Return (X, Y) of the center of cell containing provided text 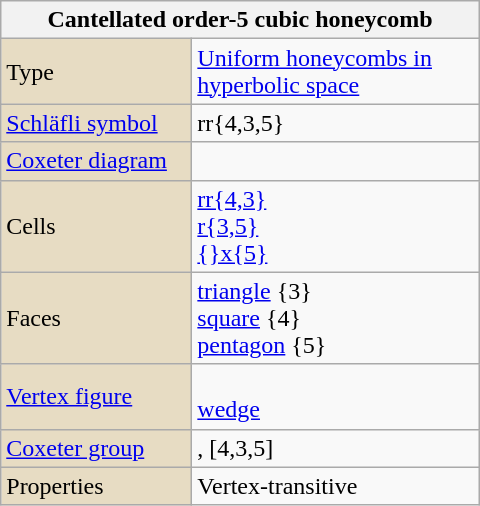
rr{4,3,5} (336, 123)
Cells (96, 226)
Faces (96, 318)
triangle {3}square {4}pentagon {5} (336, 318)
Vertex-transitive (336, 486)
wedge (336, 396)
Type (96, 72)
Uniform honeycombs in hyperbolic space (336, 72)
Schläfli symbol (96, 123)
Vertex figure (96, 396)
Cantellated order-5 cubic honeycomb (240, 20)
rr{4,3} r{3,5} {}x{5} (336, 226)
, [4,3,5] (336, 448)
Properties (96, 486)
Coxeter group (96, 448)
Coxeter diagram (96, 161)
